Output the (x, y) coordinate of the center of the cell containing the given text.  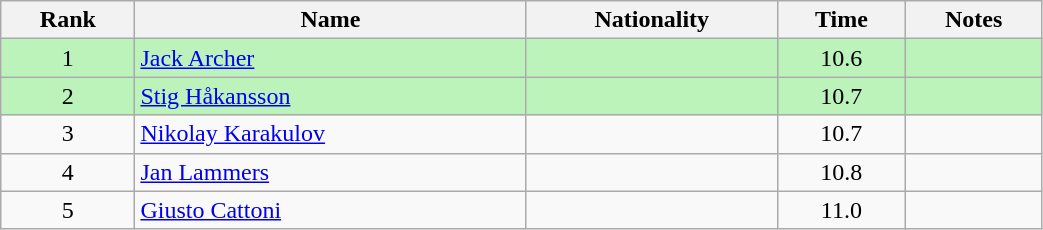
Name (330, 20)
Nikolay Karakulov (330, 134)
1 (68, 58)
4 (68, 172)
Jack Archer (330, 58)
Giusto Cattoni (330, 210)
Stig Håkansson (330, 96)
11.0 (841, 210)
Jan Lammers (330, 172)
Time (841, 20)
5 (68, 210)
Rank (68, 20)
3 (68, 134)
10.8 (841, 172)
10.6 (841, 58)
2 (68, 96)
Nationality (652, 20)
Notes (974, 20)
